Pinpoint the cell where the given text exists, returning its (x, y) midpoint coordinate. 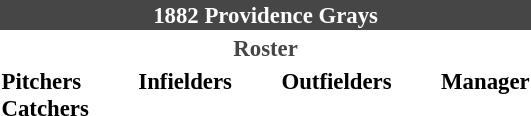
1882 Providence Grays (266, 15)
Roster (266, 48)
